Output the [x, y] coordinate of the center of the cell containing the given text.  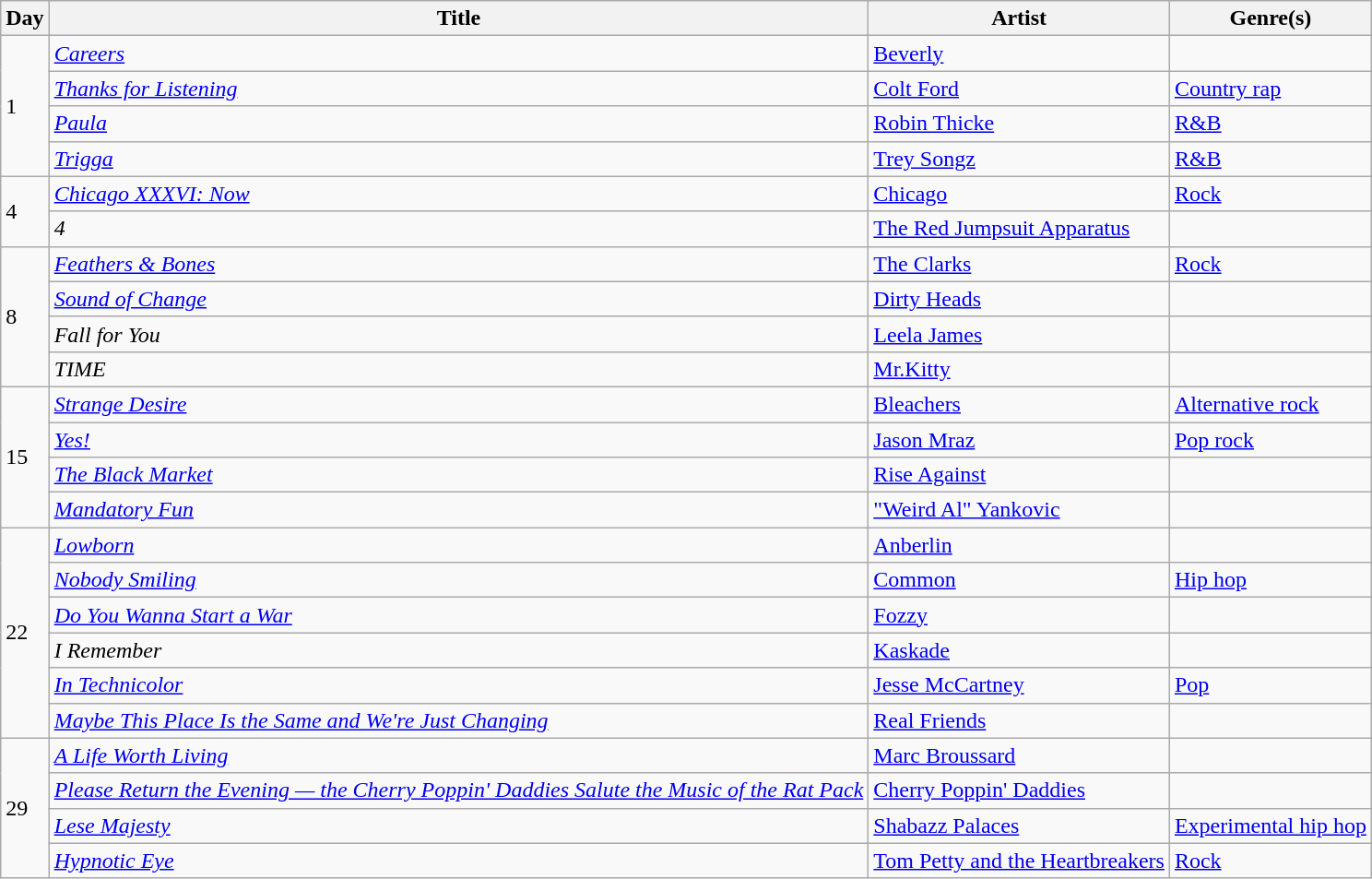
Sound of Change [459, 299]
Hypnotic Eye [459, 861]
Maybe This Place Is the Same and We're Just Changing [459, 720]
Trey Songz [1020, 159]
"Weird Al" Yankovic [1020, 510]
Do You Wanna Start a War [459, 615]
Country rap [1271, 89]
The Black Market [459, 475]
Colt Ford [1020, 89]
Common [1020, 580]
Please Return the Evening — the Cherry Poppin' Daddies Salute the Music of the Rat Pack [459, 790]
Dirty Heads [1020, 299]
Leela James [1020, 334]
The Clarks [1020, 264]
Tom Petty and the Heartbreakers [1020, 861]
Thanks for Listening [459, 89]
Fall for You [459, 334]
Lese Majesty [459, 826]
Fozzy [1020, 615]
Real Friends [1020, 720]
8 [25, 316]
Jason Mraz [1020, 440]
Feathers & Bones [459, 264]
A Life Worth Living [459, 755]
Day [25, 18]
Hip hop [1271, 580]
1 [25, 106]
The Red Jumpsuit Apparatus [1020, 229]
Cherry Poppin' Daddies [1020, 790]
Kaskade [1020, 650]
Lowborn [459, 545]
Genre(s) [1271, 18]
Paula [459, 124]
Careers [459, 53]
I Remember [459, 650]
Rise Against [1020, 475]
Experimental hip hop [1271, 826]
Robin Thicke [1020, 124]
Chicago [1020, 194]
Yes! [459, 440]
Pop [1271, 685]
Mr.Kitty [1020, 369]
Title [459, 18]
In Technicolor [459, 685]
Artist [1020, 18]
Shabazz Palaces [1020, 826]
Marc Broussard [1020, 755]
Pop rock [1271, 440]
Bleachers [1020, 404]
Trigga [459, 159]
Chicago XXXVI: Now [459, 194]
29 [25, 808]
Anberlin [1020, 545]
Nobody Smiling [459, 580]
Beverly [1020, 53]
Jesse McCartney [1020, 685]
Alternative rock [1271, 404]
15 [25, 457]
Mandatory Fun [459, 510]
Strange Desire [459, 404]
22 [25, 633]
TIME [459, 369]
